Determine the (x, y) coordinate at the center of the cell enclosing the given text.  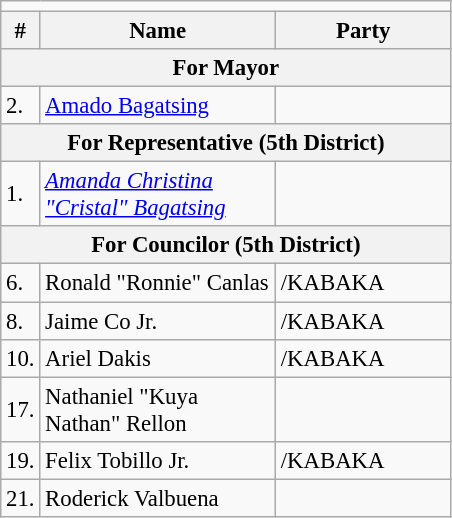
10. (20, 358)
1. (20, 194)
For Representative (5th District) (226, 143)
# (20, 31)
8. (20, 321)
19. (20, 460)
Ronald "Ronnie" Canlas (158, 283)
For Councilor (5th District) (226, 245)
Amado Bagatsing (158, 106)
Ariel Dakis (158, 358)
17. (20, 410)
For Mayor (226, 68)
Jaime Co Jr. (158, 321)
Felix Tobillo Jr. (158, 460)
Name (158, 31)
Nathaniel "Kuya Nathan" Rellon (158, 410)
21. (20, 498)
2. (20, 106)
Amanda Christina "Cristal" Bagatsing (158, 194)
6. (20, 283)
Party (363, 31)
Roderick Valbuena (158, 498)
